Search for the cell housing the specified text and yield its [X, Y] center coordinate. 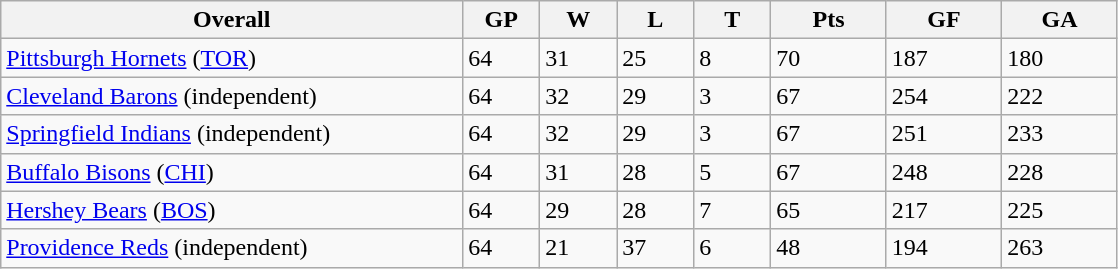
70 [829, 58]
Cleveland Barons (independent) [232, 96]
5 [732, 172]
7 [732, 210]
217 [944, 210]
Hershey Bears (BOS) [232, 210]
21 [578, 248]
25 [656, 58]
Pittsburgh Hornets (TOR) [232, 58]
222 [1060, 96]
6 [732, 248]
48 [829, 248]
GA [1060, 20]
194 [944, 248]
Springfield Indians (independent) [232, 134]
180 [1060, 58]
228 [1060, 172]
L [656, 20]
Providence Reds (independent) [232, 248]
187 [944, 58]
Overall [232, 20]
65 [829, 210]
GP [502, 20]
GF [944, 20]
233 [1060, 134]
263 [1060, 248]
37 [656, 248]
251 [944, 134]
248 [944, 172]
8 [732, 58]
254 [944, 96]
Pts [829, 20]
W [578, 20]
225 [1060, 210]
T [732, 20]
Buffalo Bisons (CHI) [232, 172]
